Locate the cell with the specified text and output its (X, Y) center coordinate. 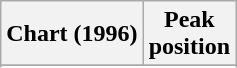
Chart (1996) (72, 34)
Peakposition (189, 34)
